Locate the cell with the specified text and output its [x, y] center coordinate. 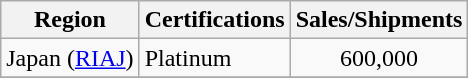
Certifications [214, 20]
Sales/Shipments [379, 20]
Region [70, 20]
Platinum [214, 58]
600,000 [379, 58]
Japan (RIAJ) [70, 58]
